For the text-containing cell, return its midpoint in [x, y] coordinate format. 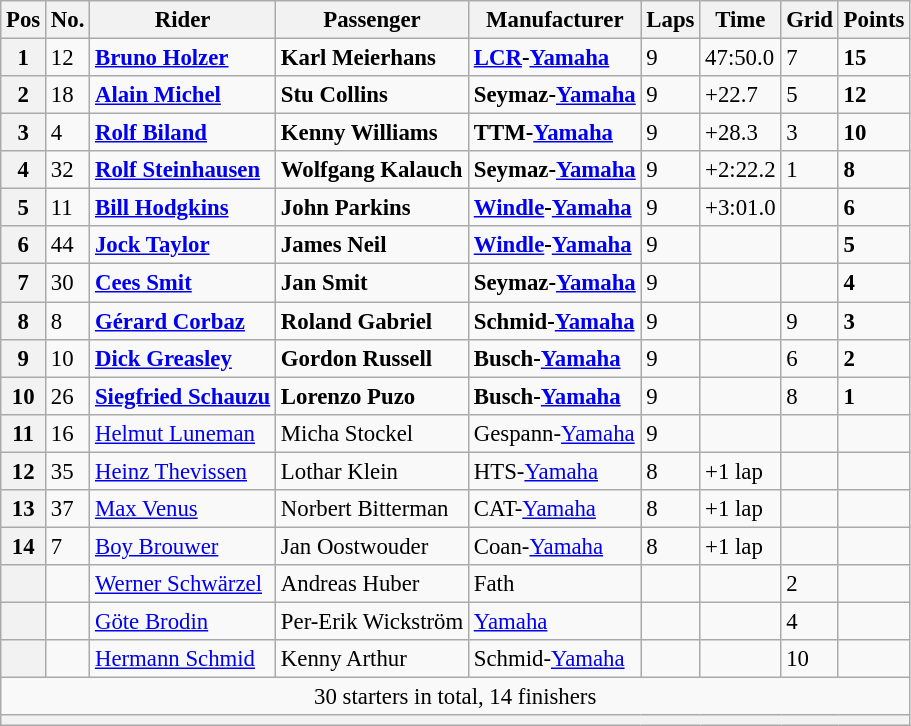
Pos [24, 20]
Kenny Williams [372, 133]
Bill Hodgkins [183, 208]
Points [874, 20]
26 [68, 396]
John Parkins [372, 208]
Andreas Huber [372, 584]
Jock Taylor [183, 245]
Heinz Thevissen [183, 471]
Boy Brouwer [183, 546]
Rolf Biland [183, 133]
30 [68, 283]
Coan-Yamaha [554, 546]
Gespann-Yamaha [554, 433]
Bruno Holzer [183, 58]
Dick Greasley [183, 358]
Roland Gabriel [372, 321]
Wolfgang Kalauch [372, 170]
15 [874, 58]
Passenger [372, 20]
Cees Smit [183, 283]
HTS-Yamaha [554, 471]
LCR-Yamaha [554, 58]
Siegfried Schauzu [183, 396]
Laps [670, 20]
Jan Oostwouder [372, 546]
Alain Michel [183, 95]
Grid [810, 20]
18 [68, 95]
47:50.0 [740, 58]
Göte Brodin [183, 621]
13 [24, 509]
37 [68, 509]
Max Venus [183, 509]
Time [740, 20]
Gordon Russell [372, 358]
Stu Collins [372, 95]
Karl Meierhans [372, 58]
Per-Erik Wickström [372, 621]
+22.7 [740, 95]
44 [68, 245]
No. [68, 20]
Jan Smit [372, 283]
Helmut Luneman [183, 433]
16 [68, 433]
Lothar Klein [372, 471]
Gérard Corbaz [183, 321]
James Neil [372, 245]
Rolf Steinhausen [183, 170]
Hermann Schmid [183, 659]
Werner Schwärzel [183, 584]
14 [24, 546]
+3:01.0 [740, 208]
Yamaha [554, 621]
CAT-Yamaha [554, 509]
Micha Stockel [372, 433]
TTM-Yamaha [554, 133]
32 [68, 170]
Manufacturer [554, 20]
Kenny Arthur [372, 659]
Rider [183, 20]
30 starters in total, 14 finishers [456, 697]
+2:22.2 [740, 170]
Fath [554, 584]
35 [68, 471]
+28.3 [740, 133]
Lorenzo Puzo [372, 396]
Norbert Bitterman [372, 509]
